Identify which cell holds the provided text, then report its (X, Y) central coordinate. 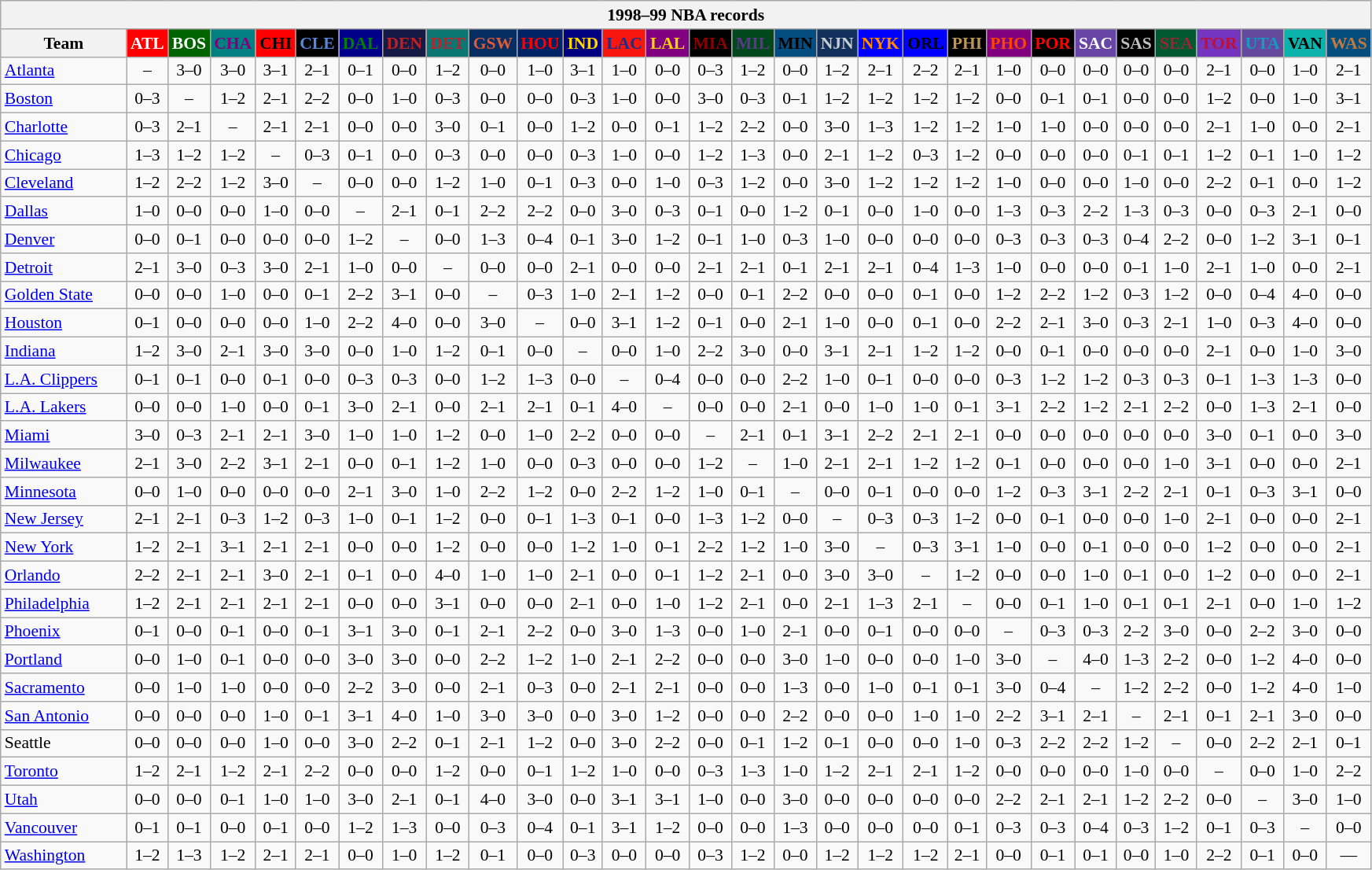
L.A. Clippers (64, 379)
Phoenix (64, 632)
Orlando (64, 576)
DAL (361, 43)
MIN (795, 43)
Indiana (64, 352)
Philadelphia (64, 603)
SAC (1096, 43)
Washington (64, 856)
Minnesota (64, 492)
CHI (275, 43)
WAS (1349, 43)
L.A. Lakers (64, 407)
Seattle (64, 743)
LAC (624, 43)
Vancouver (64, 828)
PHI (967, 43)
Golden State (64, 295)
CLE (318, 43)
San Antonio (64, 716)
Sacramento (64, 688)
VAN (1305, 43)
New Jersey (64, 519)
CHA (233, 43)
PHO (1008, 43)
NYK (881, 43)
Miami (64, 436)
MIA (710, 43)
IND (583, 43)
Team (64, 43)
Atlanta (64, 71)
ORL (926, 43)
MIL (753, 43)
Toronto (64, 772)
1998–99 NBA records (686, 15)
Denver (64, 239)
Dallas (64, 212)
ATL (148, 43)
POR (1053, 43)
UTA (1263, 43)
Houston (64, 323)
Chicago (64, 155)
DET (448, 43)
SAS (1136, 43)
DEN (404, 43)
New York (64, 547)
HOU (539, 43)
Boston (64, 99)
NJN (837, 43)
Milwaukee (64, 463)
LAL (668, 43)
GSW (494, 43)
SEA (1176, 43)
BOS (189, 43)
TOR (1219, 43)
Cleveland (64, 183)
Detroit (64, 267)
Charlotte (64, 127)
— (1349, 856)
Portland (64, 660)
Utah (64, 800)
